Output the (x, y) coordinate of the center of the cell containing the given text.  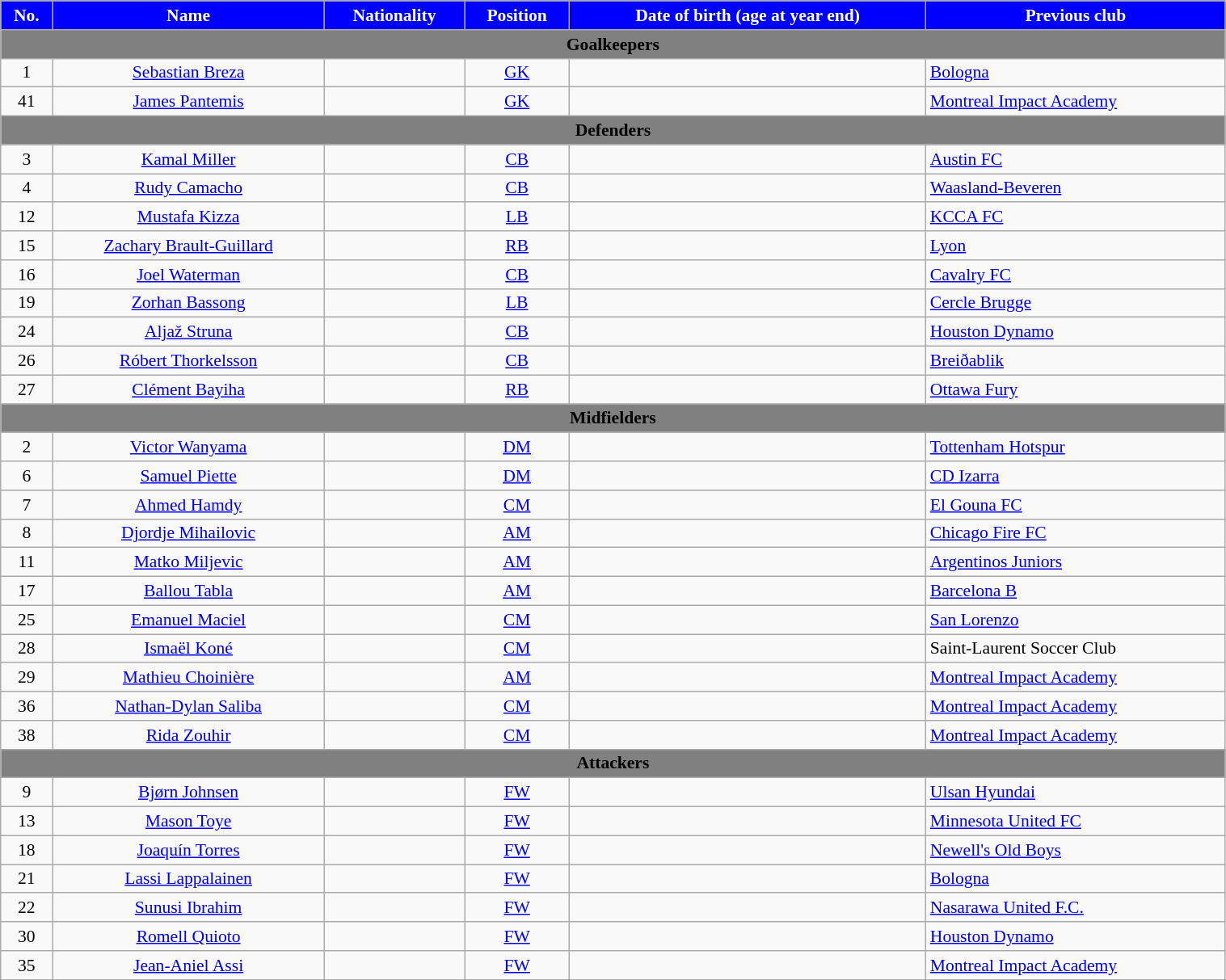
Lyon (1076, 246)
Midfielders (613, 418)
Nasarawa United F.C. (1076, 908)
Ulsan Hyundai (1076, 793)
Austin FC (1076, 159)
KCCA FC (1076, 217)
3 (27, 159)
15 (27, 246)
Nationality (394, 15)
Date of birth (age at year end) (747, 15)
Bjørn Johnsen (188, 793)
Matko Miljevic (188, 562)
12 (27, 217)
9 (27, 793)
Barcelona B (1076, 591)
Name (188, 15)
Argentinos Juniors (1076, 562)
Ottawa Fury (1076, 389)
Sunusi Ibrahim (188, 908)
Minnesota United FC (1076, 822)
Nathan-Dylan Saliba (188, 706)
22 (27, 908)
18 (27, 850)
Newell's Old Boys (1076, 850)
El Gouna FC (1076, 505)
Ahmed Hamdy (188, 505)
1 (27, 73)
Chicago Fire FC (1076, 533)
Djordje Mihailovic (188, 533)
19 (27, 303)
Zorhan Bassong (188, 303)
13 (27, 822)
27 (27, 389)
Ismaël Koné (188, 649)
8 (27, 533)
Clément Bayiha (188, 389)
35 (27, 965)
Attackers (613, 763)
San Lorenzo (1076, 620)
2 (27, 448)
Victor Wanyama (188, 448)
7 (27, 505)
Jean-Aniel Assi (188, 965)
Breiðablik (1076, 361)
Rida Zouhir (188, 735)
Mathieu Choinière (188, 678)
Rudy Camacho (188, 188)
Goalkeepers (613, 44)
Waasland-Beveren (1076, 188)
Ballou Tabla (188, 591)
4 (27, 188)
24 (27, 332)
17 (27, 591)
Samuel Piette (188, 476)
Aljaž Struna (188, 332)
Saint-Laurent Soccer Club (1076, 649)
11 (27, 562)
Cavalry FC (1076, 275)
James Pantemis (188, 102)
Mason Toye (188, 822)
28 (27, 649)
38 (27, 735)
Mustafa Kizza (188, 217)
36 (27, 706)
6 (27, 476)
Emanuel Maciel (188, 620)
Position (517, 15)
Zachary Brault-Guillard (188, 246)
Joaquín Torres (188, 850)
CD Izarra (1076, 476)
Sebastian Breza (188, 73)
Kamal Miller (188, 159)
26 (27, 361)
Joel Waterman (188, 275)
41 (27, 102)
Romell Quioto (188, 936)
30 (27, 936)
16 (27, 275)
Tottenham Hotspur (1076, 448)
25 (27, 620)
Róbert Thorkelsson (188, 361)
No. (27, 15)
Cercle Brugge (1076, 303)
Previous club (1076, 15)
29 (27, 678)
21 (27, 879)
Defenders (613, 131)
Lassi Lappalainen (188, 879)
